Locate the cell with the specified text and output its (X, Y) center coordinate. 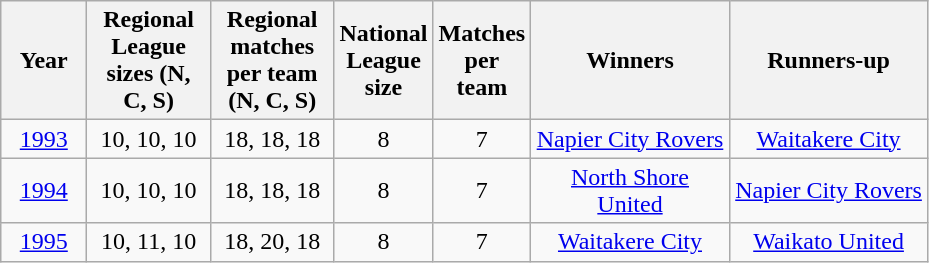
Year (44, 60)
18, 20, 18 (272, 242)
Regional League sizes (N, C, S) (149, 60)
Matches per team (482, 60)
Runners-up (828, 60)
1993 (44, 139)
1994 (44, 190)
North Shore United (630, 190)
10, 11, 10 (149, 242)
Waikato United (828, 242)
Winners (630, 60)
Regional matches per team (N, C, S) (272, 60)
1995 (44, 242)
National League size (384, 60)
